Determine the (X, Y) coordinate at the center of the cell enclosing the given text.  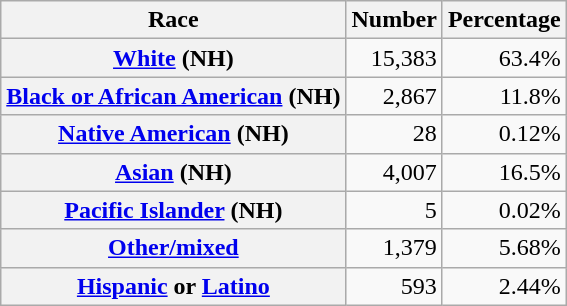
4,007 (394, 172)
5 (394, 210)
0.02% (504, 210)
5.68% (504, 248)
1,379 (394, 248)
White (NH) (174, 58)
16.5% (504, 172)
2,867 (394, 96)
Other/mixed (174, 248)
63.4% (504, 58)
593 (394, 286)
Pacific Islander (NH) (174, 210)
Hispanic or Latino (174, 286)
28 (394, 134)
Native American (NH) (174, 134)
Black or African American (NH) (174, 96)
Asian (NH) (174, 172)
Number (394, 20)
11.8% (504, 96)
Race (174, 20)
Percentage (504, 20)
0.12% (504, 134)
2.44% (504, 286)
15,383 (394, 58)
